Detect which cell encompasses the target text, then output its (x, y) center coordinate. 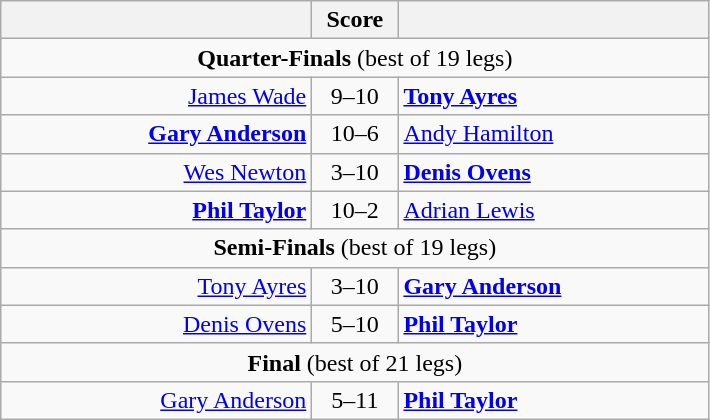
Andy Hamilton (554, 134)
10–6 (355, 134)
Adrian Lewis (554, 210)
5–11 (355, 400)
Quarter-Finals (best of 19 legs) (355, 58)
Score (355, 20)
10–2 (355, 210)
5–10 (355, 324)
James Wade (156, 96)
Semi-Finals (best of 19 legs) (355, 248)
Final (best of 21 legs) (355, 362)
Wes Newton (156, 172)
9–10 (355, 96)
